Extract the (X, Y) coordinate from the center of the cell holding the provided text.  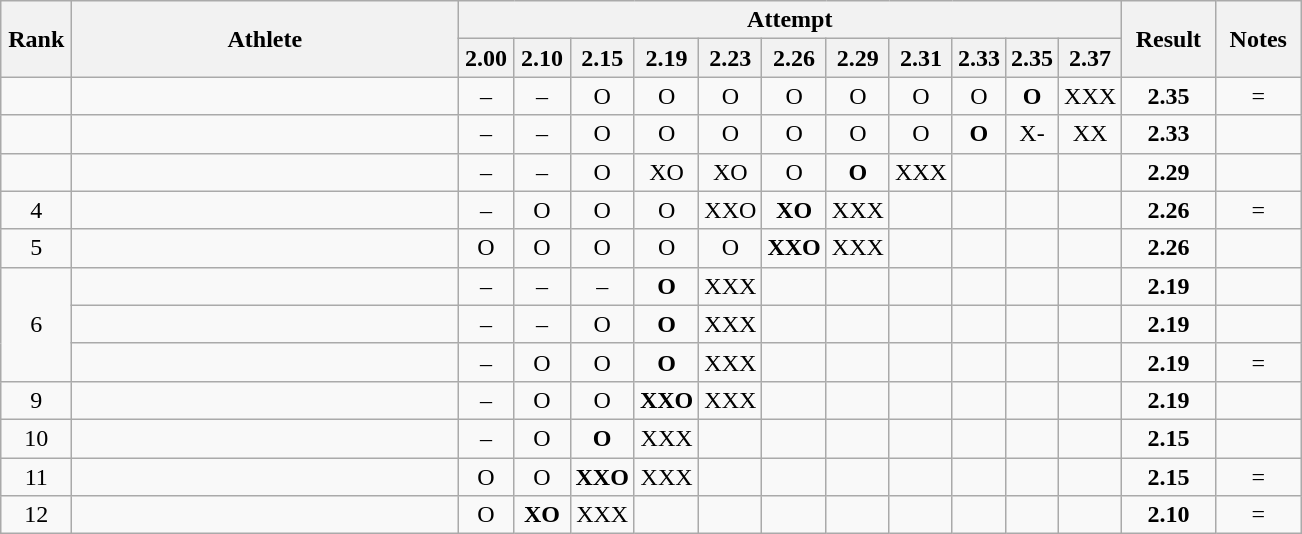
XX (1090, 134)
9 (36, 400)
2.23 (730, 58)
Result (1169, 39)
12 (36, 515)
X- (1032, 134)
Athlete (265, 39)
Notes (1258, 39)
6 (36, 324)
5 (36, 248)
2.31 (920, 58)
11 (36, 477)
Attempt (790, 20)
2.37 (1090, 58)
2.00 (486, 58)
Rank (36, 39)
4 (36, 210)
10 (36, 438)
